Pinpoint the cell where the given text exists, returning its [x, y] midpoint coordinate. 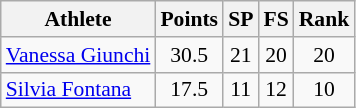
SP [240, 19]
21 [240, 55]
Athlete [78, 19]
10 [324, 90]
Rank [324, 19]
12 [276, 90]
FS [276, 19]
11 [240, 90]
30.5 [189, 55]
Points [189, 19]
17.5 [189, 90]
Silvia Fontana [78, 90]
Vanessa Giunchi [78, 55]
